Return the (x, y) coordinate for the center point of the cell that contains the specified text.  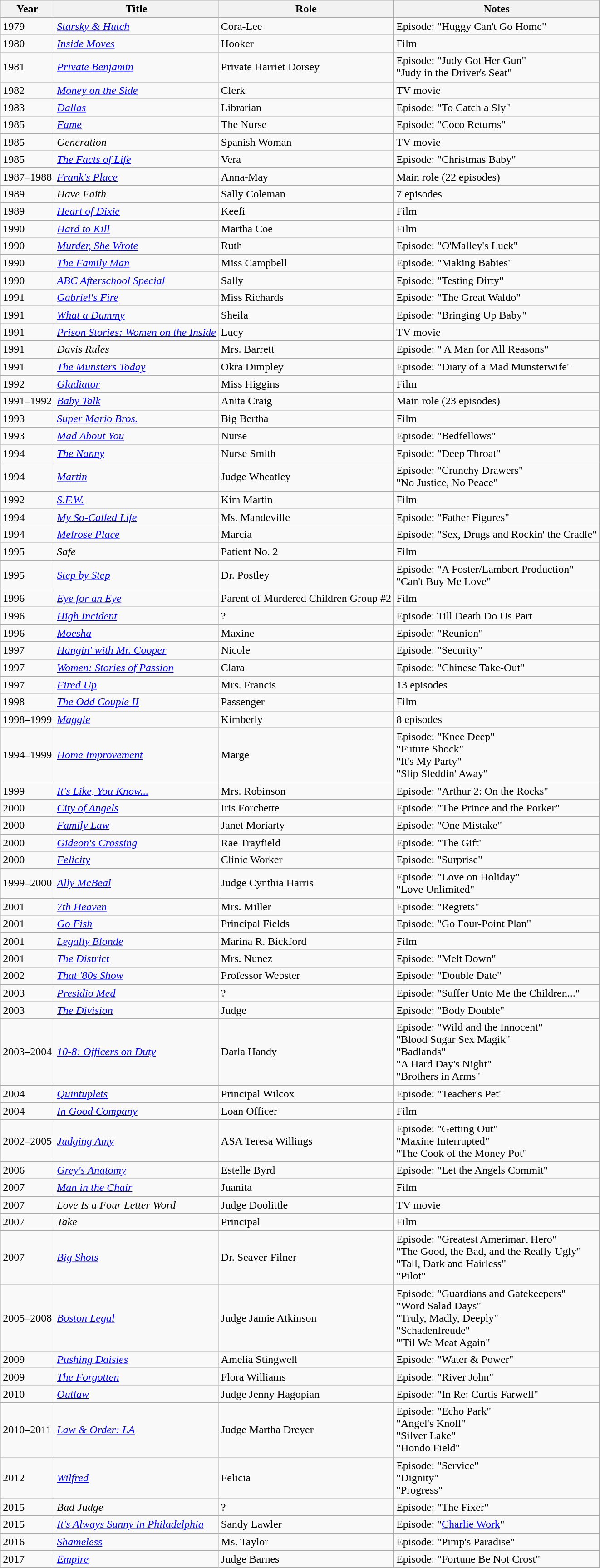
Episode: "Huggy Can't Go Home" (497, 26)
1983 (27, 108)
Eye for an Eye (136, 599)
Episode: "The Gift" (497, 843)
Judge (306, 1010)
Miss Higgins (306, 384)
Episode: "Let the Angels Commit" (497, 1170)
Mrs. Barrett (306, 349)
7 episodes (497, 194)
13 episodes (497, 685)
2017 (27, 1559)
Episode: "Testing Dirty" (497, 280)
Episode: "Guardians and Gatekeepers" "Word Salad Days" "Truly, Madly, Deeply" "Schadenfreude" "'Til We Meat Again" (497, 1318)
Fired Up (136, 685)
Estelle Byrd (306, 1170)
2006 (27, 1170)
Episode: "Go Four-Point Plan" (497, 924)
Okra Dimpley (306, 367)
Episode: "Arthur 2: On the Rocks" (497, 791)
Davis Rules (136, 349)
1999–2000 (27, 883)
Family Law (136, 825)
Professor Webster (306, 976)
Melrose Place (136, 535)
2016 (27, 1542)
Episode: "River John" (497, 1377)
Principal Wilcox (306, 1094)
Women: Stories of Passion (136, 668)
Ms. Taylor (306, 1542)
City of Angels (136, 808)
Judge Doolittle (306, 1205)
Judge Wheatley (306, 477)
Moesha (136, 633)
Kimberly (306, 719)
Main role (22 episodes) (497, 177)
Dr. Postley (306, 575)
Episode: "Bedfellows" (497, 436)
Episode: "Security" (497, 650)
Main role (23 episodes) (497, 401)
Keefi (306, 211)
Judging Amy (136, 1140)
That '80s Show (136, 976)
Miss Richards (306, 298)
Episode: Till Death Do Us Part (497, 616)
Episode: "Service" "Dignity" "Progress" (497, 1478)
2005–2008 (27, 1318)
Iris Forchette (306, 808)
Dr. Seaver-Filner (306, 1258)
The Odd Couple II (136, 702)
Episode: "Body Double" (497, 1010)
2010 (27, 1394)
Amelia Stingwell (306, 1360)
Flora Williams (306, 1377)
Martin (136, 477)
1999 (27, 791)
Episode: "Knee Deep" "Future Shock" "It's My Party" "Slip Sleddin' Away" (497, 755)
Mrs. Nunez (306, 958)
Episode: "Echo Park" "Angel's Knoll" "Silver Lake" "Hondo Field" (497, 1430)
Hard to Kill (136, 228)
Darla Handy (306, 1052)
The Nurse (306, 125)
Nurse Smith (306, 453)
Big Bertha (306, 418)
Starsky & Hutch (136, 26)
Episode: "One Mistake" (497, 825)
Ruth (306, 246)
ABC Afterschool Special (136, 280)
Principal Fields (306, 924)
Love Is a Four Letter Word (136, 1205)
Episode: "Teacher's Pet" (497, 1094)
Episode: "Regrets" (497, 907)
The Nanny (136, 453)
Take (136, 1222)
Cora-Lee (306, 26)
Marcia (306, 535)
Judge Barnes (306, 1559)
Inside Moves (136, 44)
Rae Trayfield (306, 843)
Ally McBeal (136, 883)
1982 (27, 90)
Episode: "Coco Returns" (497, 125)
It's Always Sunny in Philadelphia (136, 1524)
1998 (27, 702)
Wilfred (136, 1478)
Mrs. Francis (306, 685)
Generation (136, 142)
Year (27, 9)
Prison Stories: Women on the Inside (136, 332)
Episode: "Diary of a Mad Munsterwife" (497, 367)
Sally Coleman (306, 194)
The Munsters Today (136, 367)
Passenger (306, 702)
2010–2011 (27, 1430)
Gabriel's Fire (136, 298)
Heart of Dixie (136, 211)
Gladiator (136, 384)
The Family Man (136, 263)
Grey's Anatomy (136, 1170)
Pushing Daisies (136, 1360)
Episode: "Surprise" (497, 860)
S.F.W. (136, 500)
7th Heaven (136, 907)
Episode: "A Foster/Lambert Production" "Can't Buy Me Love" (497, 575)
Title (136, 9)
Clerk (306, 90)
1979 (27, 26)
Lucy (306, 332)
Legally Blonde (136, 941)
Private Benjamin (136, 67)
Man in the Chair (136, 1187)
Role (306, 9)
Episode: "Judy Got Her Gun""Judy in the Driver's Seat" (497, 67)
Episode: "Pimp's Paradise" (497, 1542)
Principal (306, 1222)
Hooker (306, 44)
Episode: "O'Malley's Luck" (497, 246)
Episode: "The Prince and the Porker" (497, 808)
Go Fish (136, 924)
Empire (136, 1559)
Gideon's Crossing (136, 843)
Anita Craig (306, 401)
1987–1988 (27, 177)
Sheila (306, 315)
Patient No. 2 (306, 552)
Anna-May (306, 177)
Episode: "The Fixer" (497, 1507)
Quintuplets (136, 1094)
Maggie (136, 719)
Juanita (306, 1187)
Judge Jenny Hagopian (306, 1394)
Nicole (306, 650)
Felicia (306, 1478)
Episode: "Sex, Drugs and Rockin' the Cradle" (497, 535)
Episode: "Getting Out" "Maxine Interrupted" "The Cook of the Money Pot" (497, 1140)
Sally (306, 280)
1994–1999 (27, 755)
2012 (27, 1478)
Martha Coe (306, 228)
It's Like, You Know... (136, 791)
Episode: "Fortune Be Not Crost" (497, 1559)
Judge Martha Dreyer (306, 1430)
Episode: "Love on Holiday" "Love Unlimited" (497, 883)
Librarian (306, 108)
Step by Step (136, 575)
Murder, She Wrote (136, 246)
The District (136, 958)
Miss Campbell (306, 263)
1991–1992 (27, 401)
What a Dummy (136, 315)
Judge Jamie Atkinson (306, 1318)
Notes (497, 9)
Marina R. Bickford (306, 941)
Episode: "In Re: Curtis Farwell" (497, 1394)
The Division (136, 1010)
Episode: "Reunion" (497, 633)
Loan Officer (306, 1111)
Judge Cynthia Harris (306, 883)
Hangin' with Mr. Cooper (136, 650)
Janet Moriarty (306, 825)
Mad About You (136, 436)
Have Faith (136, 194)
1981 (27, 67)
Law & Order: LA (136, 1430)
Episode: "Bringing Up Baby" (497, 315)
High Incident (136, 616)
10-8: Officers on Duty (136, 1052)
Marge (306, 755)
Clinic Worker (306, 860)
Episode: "Double Date" (497, 976)
Mrs. Robinson (306, 791)
My So-Called Life (136, 517)
Episode: "To Catch a Sly" (497, 108)
1998–1999 (27, 719)
In Good Company (136, 1111)
Episode: "Christmas Baby" (497, 159)
8 episodes (497, 719)
2002–2005 (27, 1140)
Bad Judge (136, 1507)
2002 (27, 976)
Vera (306, 159)
Shameless (136, 1542)
1980 (27, 44)
Nurse (306, 436)
Fame (136, 125)
Episode: "Greatest Amerimart Hero" "The Good, the Bad, and the Really Ugly" "Tall, Dark and Hairless" "Pilot" (497, 1258)
Super Mario Bros. (136, 418)
Kim Martin (306, 500)
Home Improvement (136, 755)
Baby Talk (136, 401)
Episode: "Charlie Work" (497, 1524)
Frank's Place (136, 177)
Episode: "The Great Waldo" (497, 298)
Mrs. Miller (306, 907)
Episode: "Wild and the Innocent" "Blood Sugar Sex Magik" "Badlands" "A Hard Day's Night" "Brothers in Arms" (497, 1052)
Parent of Murdered Children Group #2 (306, 599)
The Forgotten (136, 1377)
Episode: "Suffer Unto Me the Children..." (497, 993)
Episode: "Father Figures" (497, 517)
2003–2004 (27, 1052)
Big Shots (136, 1258)
Safe (136, 552)
Clara (306, 668)
Episode: "Melt Down" (497, 958)
Episode: "Chinese Take-Out" (497, 668)
The Facts of Life (136, 159)
Boston Legal (136, 1318)
Episode: "Making Babies" (497, 263)
Episode: "Water & Power" (497, 1360)
Private Harriet Dorsey (306, 67)
Episode: "Deep Throat" (497, 453)
Dallas (136, 108)
Outlaw (136, 1394)
Maxine (306, 633)
Presidio Med (136, 993)
Money on the Side (136, 90)
Sandy Lawler (306, 1524)
Spanish Woman (306, 142)
Felicity (136, 860)
ASA Teresa Willings (306, 1140)
Ms. Mandeville (306, 517)
Episode: "Crunchy Drawers" "No Justice, No Peace" (497, 477)
Episode: " A Man for All Reasons" (497, 349)
